Search for the cell housing the specified text and yield its (X, Y) center coordinate. 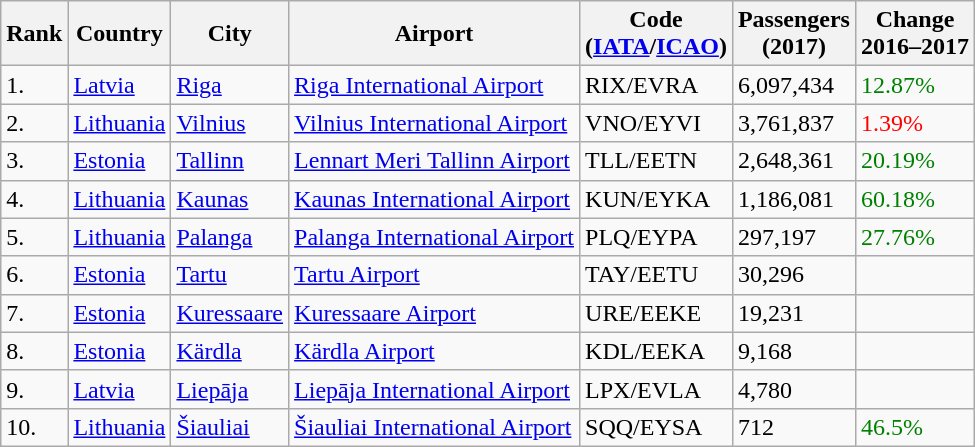
Kärdla (230, 351)
Change2016–2017 (914, 34)
1,186,081 (794, 199)
30,296 (794, 275)
Country (120, 34)
Tartu Airport (434, 275)
2. (34, 123)
Riga International Airport (434, 85)
LPX/EVLA (656, 389)
Passengers(2017) (794, 34)
Šiauliai (230, 427)
1.39% (914, 123)
Liepāja (230, 389)
1. (34, 85)
712 (794, 427)
Kuressaare (230, 313)
Tallinn (230, 161)
3. (34, 161)
9,168 (794, 351)
5. (34, 237)
20.19% (914, 161)
KDL/EEKA (656, 351)
6,097,434 (794, 85)
URE/EEKE (656, 313)
Lennart Meri Tallinn Airport (434, 161)
Šiauliai International Airport (434, 427)
Kärdla Airport (434, 351)
Kuressaare Airport (434, 313)
Tartu (230, 275)
VNO/EYVI (656, 123)
Airport (434, 34)
12.87% (914, 85)
4. (34, 199)
Palanga (230, 237)
PLQ/EYPA (656, 237)
TLL/EETN (656, 161)
Code(IATA/ICAO) (656, 34)
SQQ/EYSA (656, 427)
Kaunas International Airport (434, 199)
City (230, 34)
Vilnius International Airport (434, 123)
RIX/EVRA (656, 85)
4,780 (794, 389)
60.18% (914, 199)
TAY/EETU (656, 275)
Rank (34, 34)
9. (34, 389)
2,648,361 (794, 161)
19,231 (794, 313)
8. (34, 351)
Palanga International Airport (434, 237)
27.76% (914, 237)
46.5% (914, 427)
7. (34, 313)
KUN/EYKA (656, 199)
Vilnius (230, 123)
Kaunas (230, 199)
3,761,837 (794, 123)
297,197 (794, 237)
Liepāja International Airport (434, 389)
6. (34, 275)
Riga (230, 85)
10. (34, 427)
